Find where the given text appears and provide that cell's center as [x, y] coordinate. 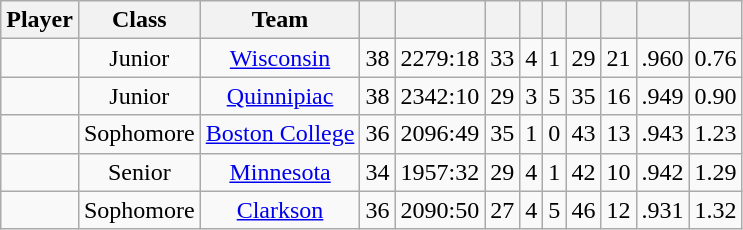
Senior [139, 172]
0.90 [716, 96]
.949 [662, 96]
Team [280, 20]
13 [618, 134]
46 [584, 210]
43 [584, 134]
Quinnipiac [280, 96]
Class [139, 20]
12 [618, 210]
16 [618, 96]
2279:18 [440, 58]
10 [618, 172]
1.23 [716, 134]
2342:10 [440, 96]
Wisconsin [280, 58]
21 [618, 58]
.960 [662, 58]
1.32 [716, 210]
.931 [662, 210]
.943 [662, 134]
.942 [662, 172]
1.29 [716, 172]
42 [584, 172]
34 [378, 172]
Clarkson [280, 210]
33 [502, 58]
0.76 [716, 58]
27 [502, 210]
Boston College [280, 134]
2096:49 [440, 134]
2090:50 [440, 210]
Minnesota [280, 172]
0 [554, 134]
3 [532, 96]
1957:32 [440, 172]
Player [40, 20]
